Identify which cell holds the provided text, then report its (X, Y) central coordinate. 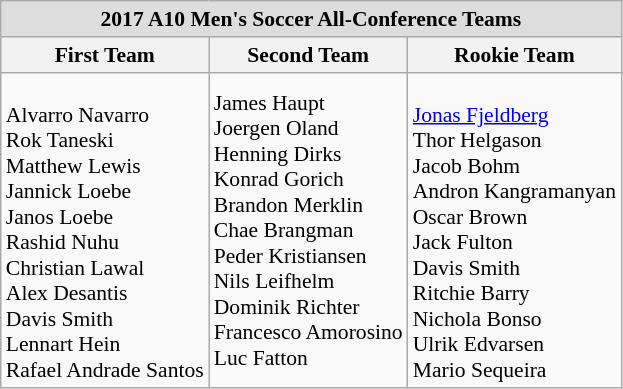
2017 A10 Men's Soccer All-Conference Teams (311, 19)
First Team (105, 55)
Rookie Team (514, 55)
Second Team (308, 55)
